Provide the (X, Y) coordinate of the cell's center where the given text is located.  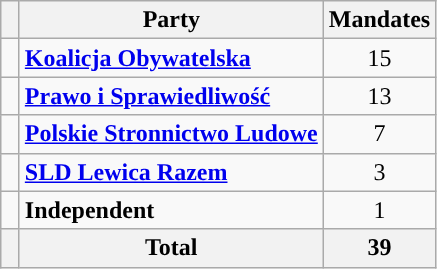
13 (379, 96)
Independent (171, 210)
Total (171, 248)
7 (379, 134)
3 (379, 172)
39 (379, 248)
15 (379, 58)
Party (171, 20)
Polskie Stronnictwo Ludowe (171, 134)
Mandates (379, 20)
Koalicja Obywatelska (171, 58)
1 (379, 210)
SLD Lewica Razem (171, 172)
Prawo i Sprawiedliwość (171, 96)
